Capture the cell that displays the provided text and extract its [x, y] central coordinate. 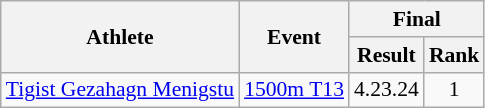
Tigist Gezahagn Menigstu [120, 90]
Rank [454, 55]
Athlete [120, 36]
Result [386, 55]
Final [416, 19]
4.23.24 [386, 90]
1 [454, 90]
Event [294, 36]
1500m T13 [294, 90]
